Extract the [x, y] coordinate from the center of the cell holding the provided text.  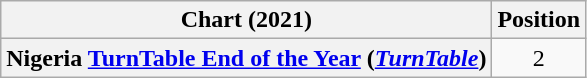
Nigeria TurnTable End of the Year (TurnTable) [246, 58]
2 [539, 58]
Position [539, 20]
Chart (2021) [246, 20]
